Identify which cell holds the provided text, then report its [X, Y] central coordinate. 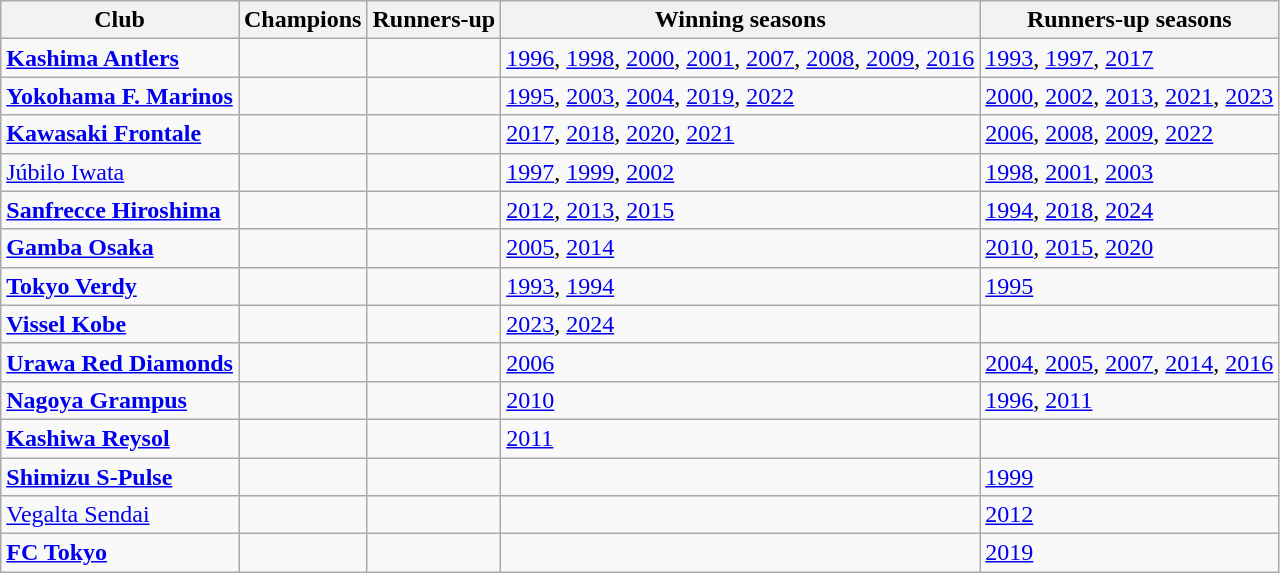
FC Tokyo [120, 553]
1993, 1994 [740, 286]
1993, 1997, 2017 [1130, 58]
Urawa Red Diamonds [120, 362]
Sanfrecce Hiroshima [120, 210]
2010, 2015, 2020 [1130, 248]
Winning seasons [740, 20]
2005, 2014 [740, 248]
Champions [302, 20]
Vegalta Sendai [120, 515]
1995 [1130, 286]
Yokohama F. Marinos [120, 96]
2010 [740, 400]
2011 [740, 438]
1998, 2001, 2003 [1130, 172]
Runners-up seasons [1130, 20]
Gamba Osaka [120, 248]
2017, 2018, 2020, 2021 [740, 134]
2000, 2002, 2013, 2021, 2023 [1130, 96]
2012, 2013, 2015 [740, 210]
Júbilo Iwata [120, 172]
1994, 2018, 2024 [1130, 210]
Kashima Antlers [120, 58]
2006 [740, 362]
1997, 1999, 2002 [740, 172]
2004, 2005, 2007, 2014, 2016 [1130, 362]
Vissel Kobe [120, 324]
Nagoya Grampus [120, 400]
2012 [1130, 515]
Kawasaki Frontale [120, 134]
1999 [1130, 477]
Runners-up [434, 20]
2023, 2024 [740, 324]
Tokyo Verdy [120, 286]
Club [120, 20]
1996, 1998, 2000, 2001, 2007, 2008, 2009, 2016 [740, 58]
2006, 2008, 2009, 2022 [1130, 134]
1995, 2003, 2004, 2019, 2022 [740, 96]
Kashiwa Reysol [120, 438]
Shimizu S-Pulse [120, 477]
2019 [1130, 553]
1996, 2011 [1130, 400]
